Provide the (x, y) coordinate of the cell's center where the given text is located.  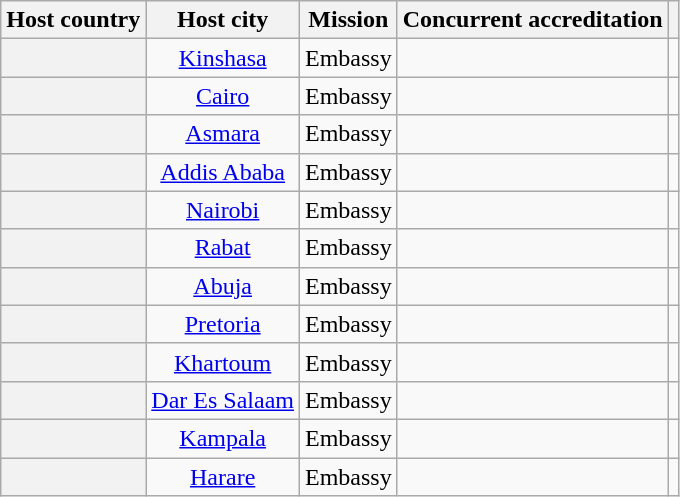
Harare (223, 477)
Concurrent accreditation (532, 20)
Rabat (223, 248)
Asmara (223, 134)
Kinshasa (223, 58)
Host city (223, 20)
Pretoria (223, 324)
Nairobi (223, 210)
Mission (348, 20)
Cairo (223, 96)
Khartoum (223, 362)
Kampala (223, 438)
Dar Es Salaam (223, 400)
Addis Ababa (223, 172)
Host country (74, 20)
Abuja (223, 286)
